Output the [X, Y] coordinate of the center of the cell containing the given text.  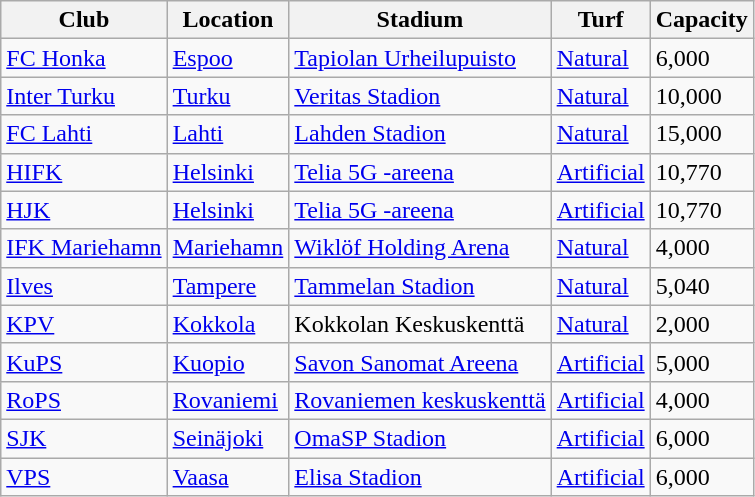
Location [228, 20]
Lahti [228, 134]
Capacity [702, 20]
Turf [600, 20]
KuPS [84, 362]
Tammelan Stadion [420, 286]
FC Lahti [84, 134]
HJK [84, 210]
Inter Turku [84, 96]
Mariehamn [228, 248]
HIFK [84, 172]
5,000 [702, 362]
Tampere [228, 286]
Kokkola [228, 324]
10,000 [702, 96]
Stadium [420, 20]
2,000 [702, 324]
FC Honka [84, 58]
Espoo [228, 58]
Lahden Stadion [420, 134]
Club [84, 20]
Kokkolan Keskuskenttä [420, 324]
Vaasa [228, 477]
Veritas Stadion [420, 96]
OmaSP Stadion [420, 438]
Rovaniemi [228, 400]
Savon Sanomat Areena [420, 362]
Ilves [84, 286]
VPS [84, 477]
RoPS [84, 400]
IFK Mariehamn [84, 248]
SJK [84, 438]
5,040 [702, 286]
Wiklöf Holding Arena [420, 248]
Turku [228, 96]
15,000 [702, 134]
Tapiolan Urheilupuisto [420, 58]
Kuopio [228, 362]
Elisa Stadion [420, 477]
Rovaniemen keskuskenttä [420, 400]
KPV [84, 324]
Seinäjoki [228, 438]
